Output the [X, Y] coordinate of the center of the cell containing the given text.  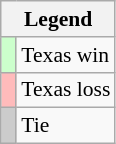
Legend [58, 19]
Texas win [66, 55]
Tie [66, 126]
Texas loss [66, 90]
